Capture the cell that displays the provided text and extract its (X, Y) central coordinate. 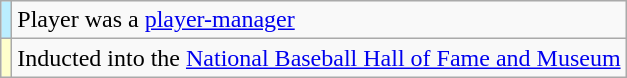
Inducted into the National Baseball Hall of Fame and Museum (319, 58)
Player was a player-manager (319, 20)
